Extract the (x, y) coordinate from the center of the cell holding the provided text.  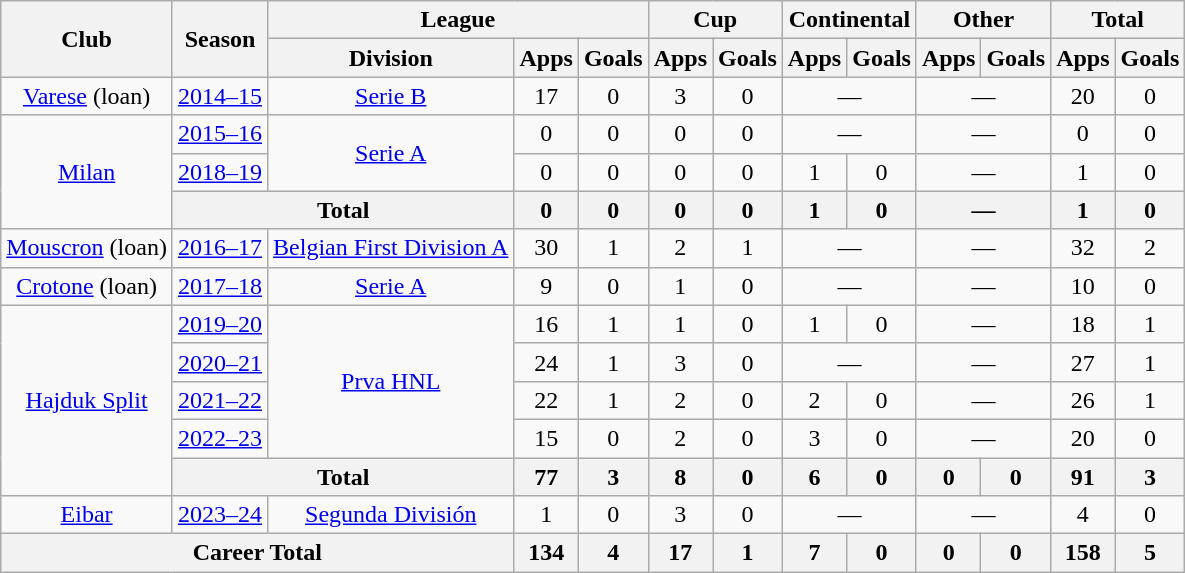
Division (391, 58)
2016–17 (220, 248)
Hajduk Split (87, 400)
16 (546, 324)
League (458, 20)
2017–18 (220, 286)
Club (87, 39)
Season (220, 39)
77 (546, 477)
2018–19 (220, 172)
15 (546, 438)
2020–21 (220, 362)
2014–15 (220, 96)
7 (814, 553)
5 (1150, 553)
Milan (87, 172)
2021–22 (220, 400)
18 (1083, 324)
Serie B (391, 96)
Career Total (258, 553)
Belgian First Division A (391, 248)
134 (546, 553)
2019–20 (220, 324)
2022–23 (220, 438)
Cup (715, 20)
2015–16 (220, 134)
Segunda División (391, 515)
Continental (849, 20)
Crotone (loan) (87, 286)
8 (680, 477)
2023–24 (220, 515)
Other (983, 20)
22 (546, 400)
26 (1083, 400)
32 (1083, 248)
9 (546, 286)
Varese (loan) (87, 96)
24 (546, 362)
91 (1083, 477)
30 (546, 248)
Eibar (87, 515)
6 (814, 477)
10 (1083, 286)
27 (1083, 362)
158 (1083, 553)
Prva HNL (391, 381)
Mouscron (loan) (87, 248)
